Locate the cell with the specified text and output its (x, y) center coordinate. 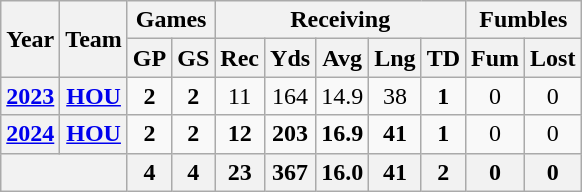
Team (94, 39)
Lng (395, 58)
Yds (290, 58)
23 (240, 172)
16.9 (342, 134)
203 (290, 134)
Fumbles (524, 20)
16.0 (342, 172)
14.9 (342, 96)
Rec (240, 58)
TD (443, 58)
Games (170, 20)
Year (30, 39)
2023 (30, 96)
12 (240, 134)
GS (194, 58)
11 (240, 96)
Avg (342, 58)
38 (395, 96)
Receiving (340, 20)
164 (290, 96)
367 (290, 172)
GP (149, 58)
Lost (553, 58)
2024 (30, 134)
Fum (496, 58)
